Pinpoint the cell where the given text exists, returning its [x, y] midpoint coordinate. 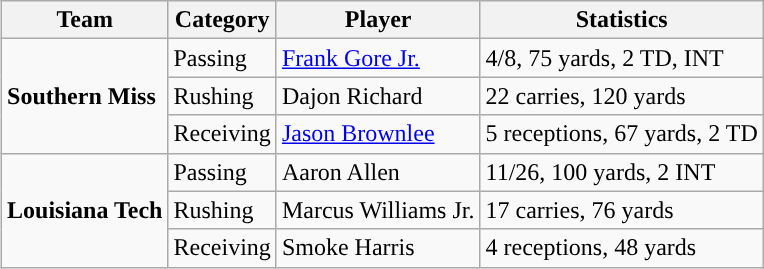
5 receptions, 67 yards, 2 TD [622, 134]
Frank Gore Jr. [378, 58]
22 carries, 120 yards [622, 96]
Southern Miss [85, 96]
4 receptions, 48 yards [622, 248]
11/26, 100 yards, 2 INT [622, 172]
Team [85, 20]
17 carries, 76 yards [622, 210]
Smoke Harris [378, 248]
Jason Brownlee [378, 134]
Dajon Richard [378, 96]
Louisiana Tech [85, 210]
Category [222, 20]
Player [378, 20]
4/8, 75 yards, 2 TD, INT [622, 58]
Marcus Williams Jr. [378, 210]
Aaron Allen [378, 172]
Statistics [622, 20]
